From the cell containing the given text, extract its center point as (X, Y) coordinate. 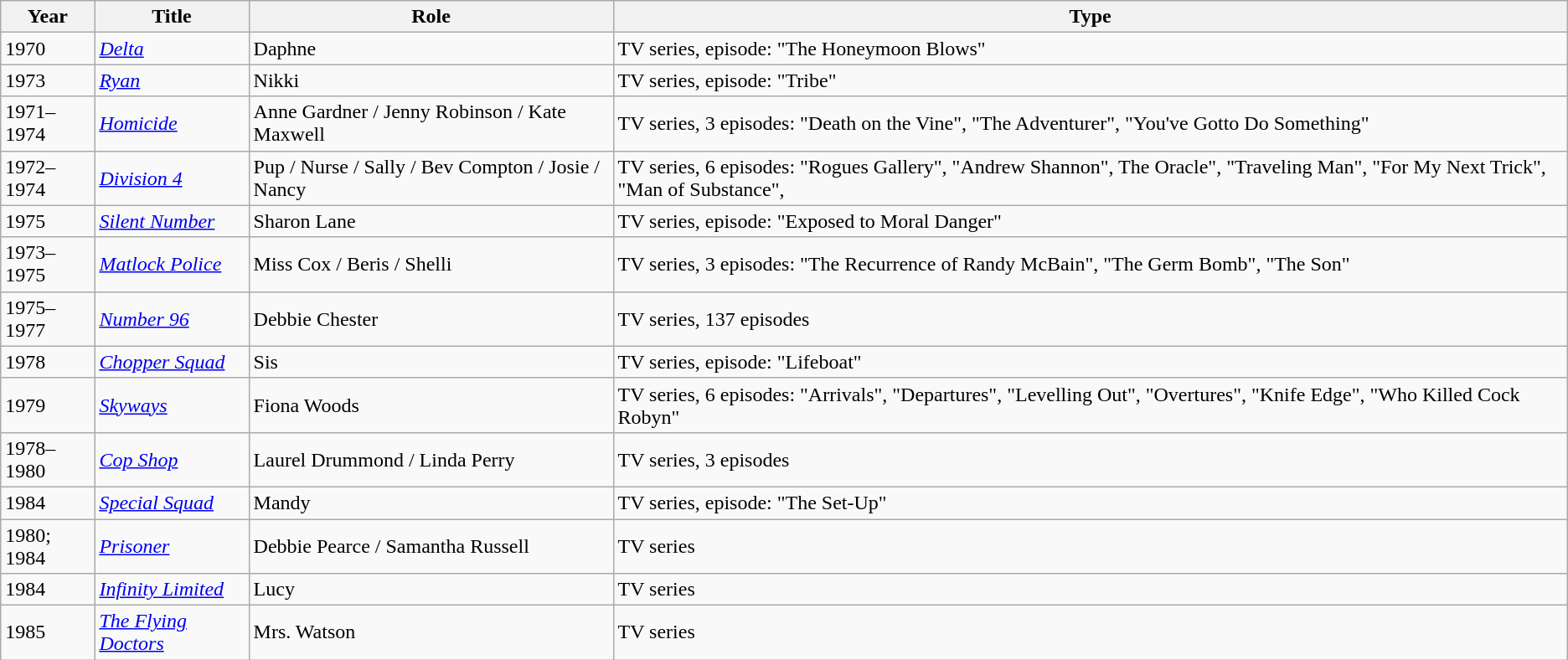
Delta (172, 49)
TV series, episode: "The Set-Up" (1091, 503)
Prisoner (172, 546)
1972–1974 (48, 178)
Lucy (431, 590)
Type (1091, 17)
Debbie Pearce / Samantha Russell (431, 546)
TV series, 137 episodes (1091, 318)
TV series, episode: "Exposed to Moral Danger" (1091, 221)
TV series, 6 episodes: "Arrivals", "Departures", "Levelling Out", "Overtures", "Knife Edge", "Who Killed Cock Robyn" (1091, 405)
1975 (48, 221)
Nikki (431, 80)
Miss Cox / Beris / Shelli (431, 265)
1970 (48, 49)
Skyways (172, 405)
Chopper Squad (172, 362)
Division 4 (172, 178)
TV series, episode: "Lifeboat" (1091, 362)
TV series, episode: "The Honeymoon Blows" (1091, 49)
1978–1980 (48, 459)
Mandy (431, 503)
Cop Shop (172, 459)
1973–1975 (48, 265)
Sis (431, 362)
Silent Number (172, 221)
1979 (48, 405)
Infinity Limited (172, 590)
1980; 1984 (48, 546)
Matlock Police (172, 265)
1973 (48, 80)
TV series, 3 episodes (1091, 459)
Number 96 (172, 318)
Laurel Drummond / Linda Perry (431, 459)
Pup / Nurse / Sally / Bev Compton / Josie / Nancy (431, 178)
Year (48, 17)
The Flying Doctors (172, 633)
Special Squad (172, 503)
TV series, episode: "Tribe" (1091, 80)
1978 (48, 362)
Fiona Woods (431, 405)
TV series, 3 episodes: "The Recurrence of Randy McBain", "The Germ Bomb", "The Son" (1091, 265)
Sharon Lane (431, 221)
1985 (48, 633)
Daphne (431, 49)
Mrs. Watson (431, 633)
1975–1977 (48, 318)
TV series, 6 episodes: "Rogues Gallery", "Andrew Shannon", The Oracle", "Traveling Man", "For My Next Trick", "Man of Substance", (1091, 178)
TV series, 3 episodes: "Death on the Vine", "The Adventurer", "You've Gotto Do Something" (1091, 124)
1971–1974 (48, 124)
Role (431, 17)
Title (172, 17)
Ryan (172, 80)
Homicide (172, 124)
Anne Gardner / Jenny Robinson / Kate Maxwell (431, 124)
Debbie Chester (431, 318)
